Output the (x, y) coordinate of the center of the cell containing the given text.  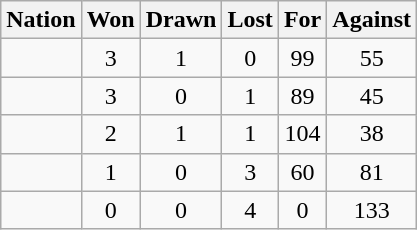
38 (372, 134)
55 (372, 58)
4 (250, 210)
104 (302, 134)
89 (302, 96)
45 (372, 96)
Won (110, 20)
Lost (250, 20)
Drawn (181, 20)
2 (110, 134)
For (302, 20)
81 (372, 172)
133 (372, 210)
Nation (41, 20)
60 (302, 172)
99 (302, 58)
Against (372, 20)
